Extract the [X, Y] coordinate from the center of the cell holding the provided text.  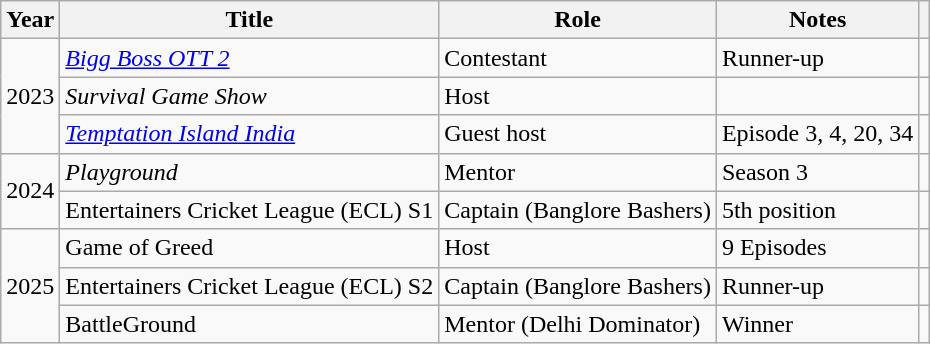
9 Episodes [817, 248]
Mentor (Delhi Dominator) [578, 324]
Title [250, 20]
Episode 3, 4, 20, 34 [817, 134]
Temptation Island India [250, 134]
5th position [817, 210]
Guest host [578, 134]
Game of Greed [250, 248]
Entertainers Cricket League (ECL) S2 [250, 286]
Season 3 [817, 172]
Winner [817, 324]
2024 [30, 191]
Mentor [578, 172]
2025 [30, 286]
Contestant [578, 58]
Role [578, 20]
BattleGround [250, 324]
Entertainers Cricket League (ECL) S1 [250, 210]
Survival Game Show [250, 96]
Playground [250, 172]
Year [30, 20]
Notes [817, 20]
2023 [30, 96]
Bigg Boss OTT 2 [250, 58]
